For the text-containing cell, return its midpoint in [X, Y] coordinate format. 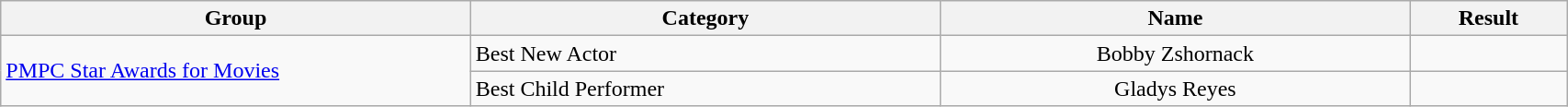
Best Child Performer [705, 89]
Category [705, 18]
PMPC Star Awards for Movies [235, 71]
Result [1488, 18]
Gladys Reyes [1176, 89]
Best New Actor [705, 53]
Group [235, 18]
Bobby Zshornack [1176, 53]
Name [1176, 18]
